For the text-containing cell, return its midpoint in [x, y] coordinate format. 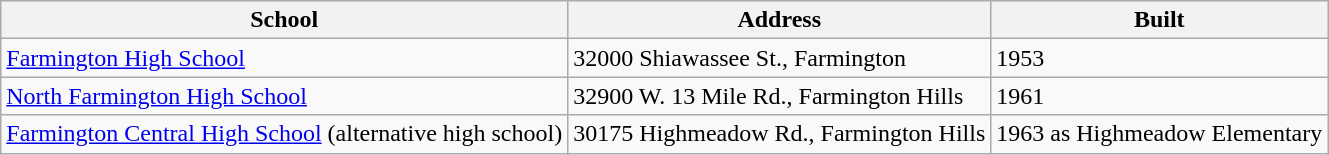
32900 W. 13 Mile Rd., Farmington Hills [780, 96]
Built [1160, 20]
32000 Shiawassee St., Farmington [780, 58]
North Farmington High School [284, 96]
School [284, 20]
1953 [1160, 58]
30175 Highmeadow Rd., Farmington Hills [780, 134]
Address [780, 20]
1961 [1160, 96]
1963 as Highmeadow Elementary [1160, 134]
Farmington Central High School (alternative high school) [284, 134]
Farmington High School [284, 58]
